For the text-containing cell, return its midpoint in (x, y) coordinate format. 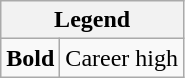
Career high (122, 58)
Legend (92, 20)
Bold (30, 58)
